Pinpoint the cell where the given text exists, returning its (X, Y) midpoint coordinate. 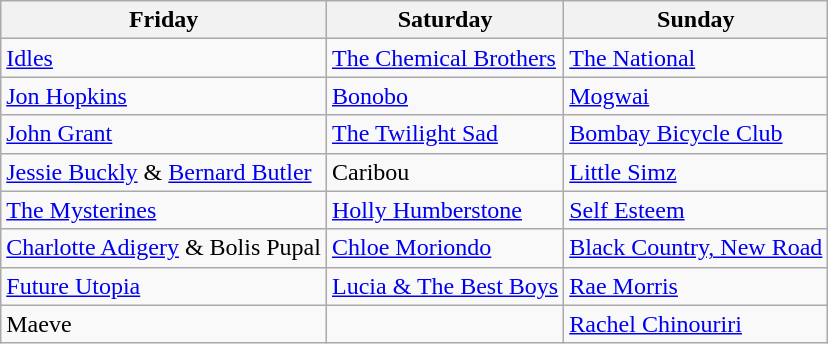
Caribou (444, 172)
Rae Morris (696, 286)
John Grant (164, 134)
Black Country, New Road (696, 248)
Self Esteem (696, 210)
Chloe Moriondo (444, 248)
Lucia & The Best Boys (444, 286)
Rachel Chinouriri (696, 324)
Sunday (696, 20)
Charlotte Adigery & Bolis Pupal (164, 248)
Saturday (444, 20)
The National (696, 58)
Mogwai (696, 96)
The Chemical Brothers (444, 58)
Maeve (164, 324)
The Mysterines (164, 210)
Bonobo (444, 96)
Jon Hopkins (164, 96)
Little Simz (696, 172)
Idles (164, 58)
Friday (164, 20)
Holly Humberstone (444, 210)
Jessie Buckly & Bernard Butler (164, 172)
Future Utopia (164, 286)
The Twilight Sad (444, 134)
Bombay Bicycle Club (696, 134)
